Find where the given text appears and provide that cell's center as (x, y) coordinate. 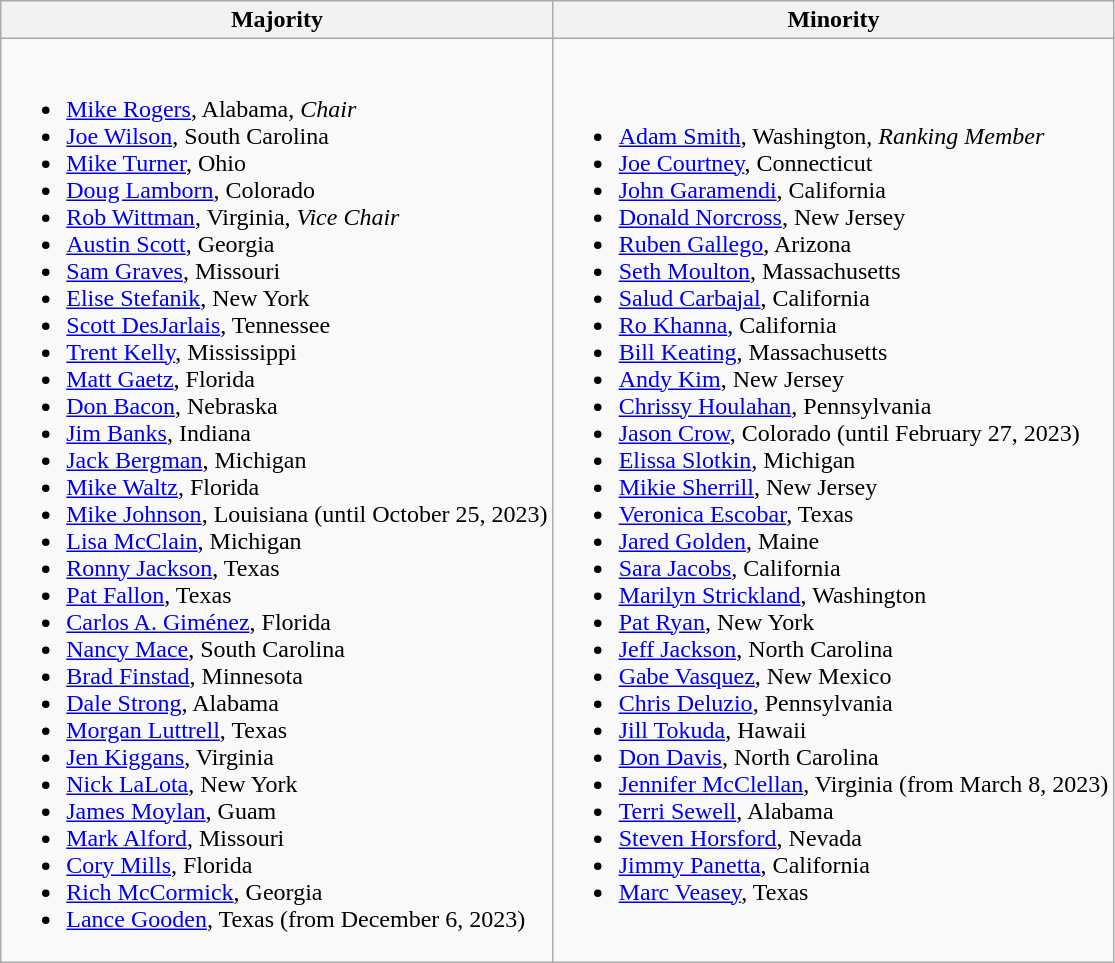
Minority (834, 20)
Majority (277, 20)
